Determine the [x, y] coordinate at the center of the cell enclosing the given text.  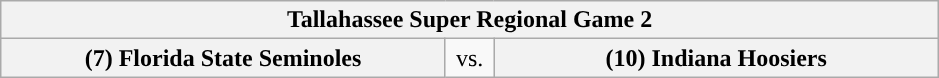
Tallahassee Super Regional Game 2 [470, 20]
(10) Indiana Hoosiers [716, 58]
(7) Florida State Seminoles [224, 58]
vs. [470, 58]
